Pinpoint the cell where the given text exists, returning its [x, y] midpoint coordinate. 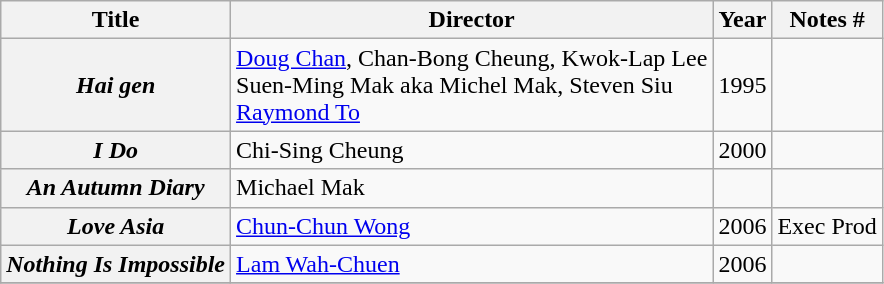
Title [116, 20]
2000 [742, 150]
Hai gen [116, 85]
Michael Mak [472, 188]
Chi-Sing Cheung [472, 150]
Year [742, 20]
1995 [742, 85]
Doug Chan, Chan-Bong Cheung, Kwok-Lap LeeSuen-Ming Mak aka Michel Mak, Steven SiuRaymond To [472, 85]
Nothing Is Impossible [116, 264]
Notes # [827, 20]
Lam Wah-Chuen [472, 264]
An Autumn Diary [116, 188]
Love Asia [116, 226]
Director [472, 20]
I Do [116, 150]
Exec Prod [827, 226]
Chun-Chun Wong [472, 226]
